Scan for the cell matching the given text and deliver its [x, y] coordinate at center. 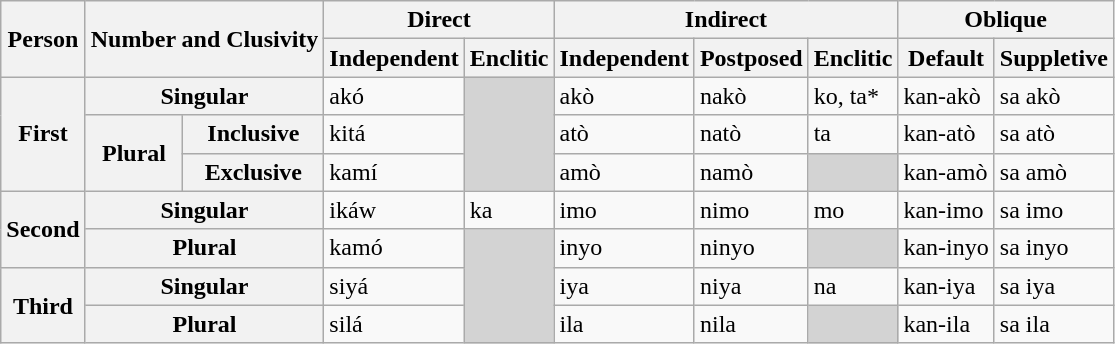
kamó [394, 248]
First [43, 134]
ta [853, 134]
imo [624, 210]
mo [853, 210]
inyo [624, 248]
silá [394, 324]
Indirect [726, 20]
nila [751, 324]
natò [751, 134]
Suppletive [1054, 58]
na [853, 286]
kan-ila [946, 324]
atò [624, 134]
kamí [394, 172]
Direct [439, 20]
siyá [394, 286]
ka [509, 210]
niya [751, 286]
kan-akò [946, 96]
sa iya [1054, 286]
sa atò [1054, 134]
sa akò [1054, 96]
ninyo [751, 248]
kitá [394, 134]
ko, ta* [853, 96]
Oblique [1006, 20]
Inclusive [254, 134]
sa amò [1054, 172]
Third [43, 305]
nimo [751, 210]
nakò [751, 96]
akó [394, 96]
iya [624, 286]
amò [624, 172]
Second [43, 229]
Person [43, 39]
Default [946, 58]
kan-amò [946, 172]
akò [624, 96]
kan-imo [946, 210]
sa inyo [1054, 248]
namò [751, 172]
ikáw [394, 210]
Number and Clusivity [204, 39]
Exclusive [254, 172]
kan-atò [946, 134]
kan-inyo [946, 248]
kan-iya [946, 286]
sa ila [1054, 324]
Postposed [751, 58]
ila [624, 324]
sa imo [1054, 210]
